Find where the given text appears and provide that cell's center as (x, y) coordinate. 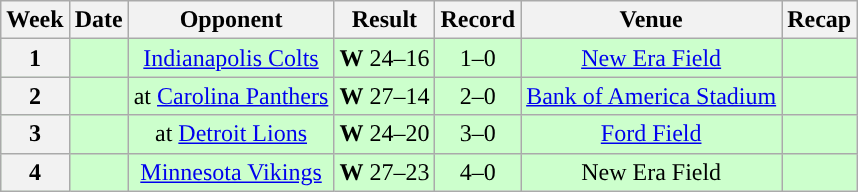
1 (35, 58)
Result (384, 20)
Bank of America Stadium (652, 96)
at Carolina Panthers (231, 96)
3 (35, 134)
3–0 (478, 134)
Week (35, 20)
2 (35, 96)
at Detroit Lions (231, 134)
Venue (652, 20)
Date (98, 20)
W 24–16 (384, 58)
4 (35, 172)
Indianapolis Colts (231, 58)
Ford Field (652, 134)
4–0 (478, 172)
Recap (820, 20)
W 27–14 (384, 96)
Record (478, 20)
2–0 (478, 96)
1–0 (478, 58)
Minnesota Vikings (231, 172)
W 24–20 (384, 134)
Opponent (231, 20)
W 27–23 (384, 172)
